Search for the cell housing the specified text and yield its [X, Y] center coordinate. 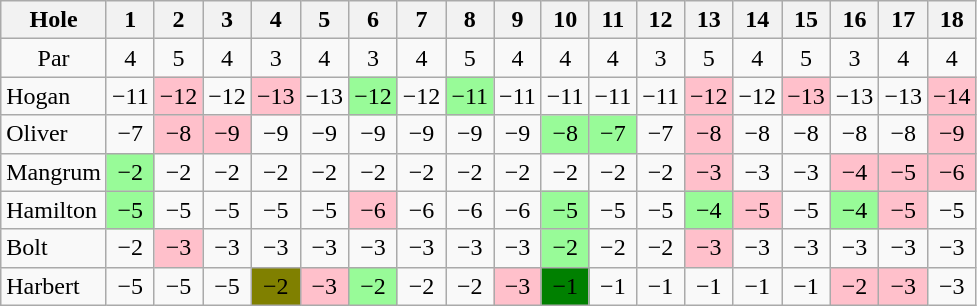
13 [708, 20]
12 [661, 20]
6 [374, 20]
Mangrum [54, 172]
Oliver [54, 134]
Bolt [54, 248]
−14 [952, 96]
Par [54, 58]
9 [518, 20]
Hamilton [54, 210]
1 [130, 20]
Harbert [54, 286]
11 [613, 20]
15 [806, 20]
Hogan [54, 96]
10 [565, 20]
Hole [54, 20]
16 [854, 20]
8 [470, 20]
18 [952, 20]
2 [178, 20]
17 [904, 20]
14 [758, 20]
7 [422, 20]
